For the text-containing cell, return its midpoint in [x, y] coordinate format. 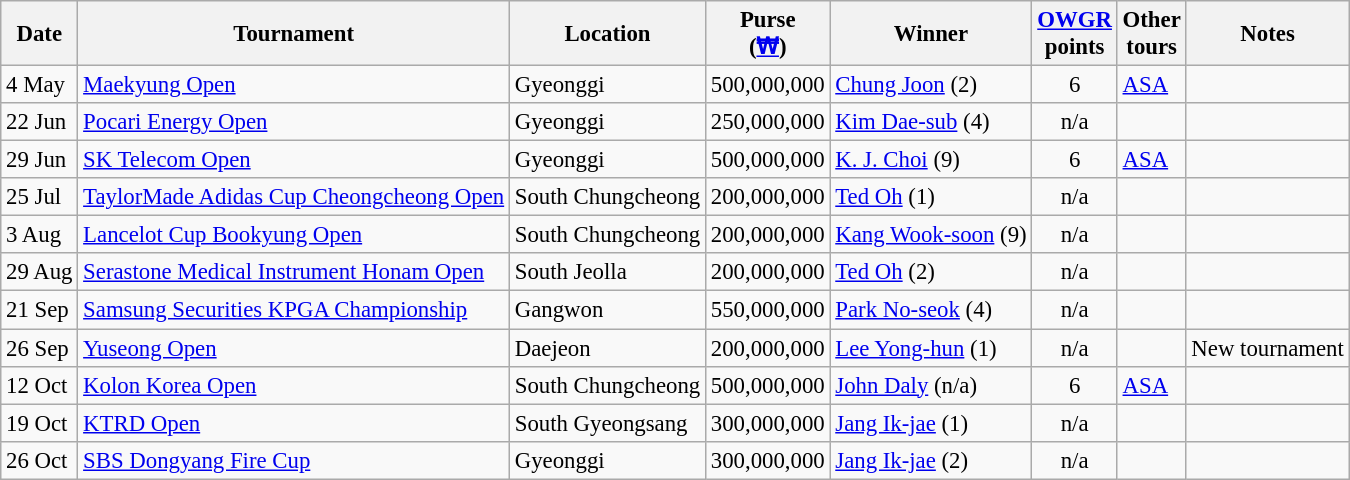
Serastone Medical Instrument Honam Open [294, 273]
12 Oct [40, 385]
550,000,000 [767, 310]
19 Oct [40, 423]
3 Aug [40, 235]
Notes [1268, 34]
John Daly (n/a) [931, 385]
25 Jul [40, 197]
TaylorMade Adidas Cup Cheongcheong Open [294, 197]
SK Telecom Open [294, 160]
Tournament [294, 34]
Maekyung Open [294, 85]
New tournament [1268, 348]
Purse(₩) [767, 34]
Chung Joon (2) [931, 85]
Pocari Energy Open [294, 122]
29 Jun [40, 160]
26 Sep [40, 348]
26 Oct [40, 460]
Park No-seok (4) [931, 310]
KTRD Open [294, 423]
21 Sep [40, 310]
Kim Dae-sub (4) [931, 122]
South Gyeongsang [607, 423]
Location [607, 34]
Gangwon [607, 310]
South Jeolla [607, 273]
Yuseong Open [294, 348]
Daejeon [607, 348]
Lee Yong-hun (1) [931, 348]
Kolon Korea Open [294, 385]
SBS Dongyang Fire Cup [294, 460]
Winner [931, 34]
4 May [40, 85]
22 Jun [40, 122]
Ted Oh (1) [931, 197]
Kang Wook-soon (9) [931, 235]
Jang Ik-jae (2) [931, 460]
OWGRpoints [1074, 34]
Date [40, 34]
29 Aug [40, 273]
K. J. Choi (9) [931, 160]
Jang Ik-jae (1) [931, 423]
Othertours [1152, 34]
250,000,000 [767, 122]
Samsung Securities KPGA Championship [294, 310]
Lancelot Cup Bookyung Open [294, 235]
Ted Oh (2) [931, 273]
